Search for the cell housing the specified text and yield its (X, Y) center coordinate. 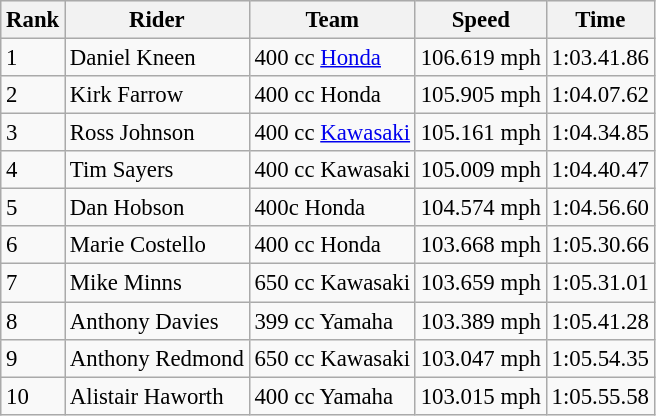
105.161 mph (480, 133)
Rider (158, 20)
103.047 mph (480, 358)
Marie Costello (158, 245)
Anthony Redmond (158, 358)
399 cc Yamaha (332, 321)
Dan Hobson (158, 208)
1:05.54.35 (600, 358)
105.905 mph (480, 95)
103.668 mph (480, 245)
Tim Sayers (158, 170)
1:05.31.01 (600, 283)
4 (33, 170)
Anthony Davies (158, 321)
Ross Johnson (158, 133)
400c Honda (332, 208)
Time (600, 20)
1:04.34.85 (600, 133)
1:05.41.28 (600, 321)
Mike Minns (158, 283)
6 (33, 245)
1:04.40.47 (600, 170)
3 (33, 133)
1:04.56.60 (600, 208)
1:04.07.62 (600, 95)
1:03.41.86 (600, 58)
9 (33, 358)
103.015 mph (480, 396)
103.389 mph (480, 321)
106.619 mph (480, 58)
7 (33, 283)
103.659 mph (480, 283)
1 (33, 58)
104.574 mph (480, 208)
5 (33, 208)
400 cc Yamaha (332, 396)
Kirk Farrow (158, 95)
Alistair Haworth (158, 396)
1:05.55.58 (600, 396)
Team (332, 20)
2 (33, 95)
Rank (33, 20)
Daniel Kneen (158, 58)
10 (33, 396)
8 (33, 321)
105.009 mph (480, 170)
1:05.30.66 (600, 245)
Speed (480, 20)
